Identify which cell holds the provided text, then report its [x, y] central coordinate. 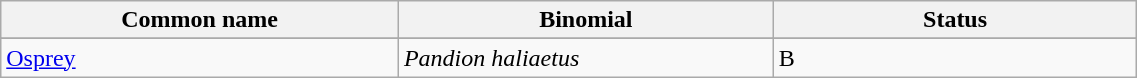
Pandion haliaetus [586, 58]
Common name [200, 20]
Status [955, 20]
Binomial [586, 20]
B [955, 58]
Osprey [200, 58]
